Identify which cell holds the provided text, then report its (X, Y) central coordinate. 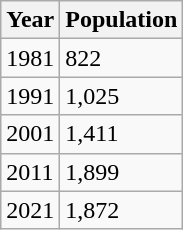
1,025 (122, 96)
822 (122, 58)
Population (122, 20)
1,899 (122, 172)
1981 (30, 58)
Year (30, 20)
1,872 (122, 210)
2001 (30, 134)
2021 (30, 210)
1,411 (122, 134)
2011 (30, 172)
1991 (30, 96)
